Provide the (X, Y) coordinate of the cell's center where the given text is located.  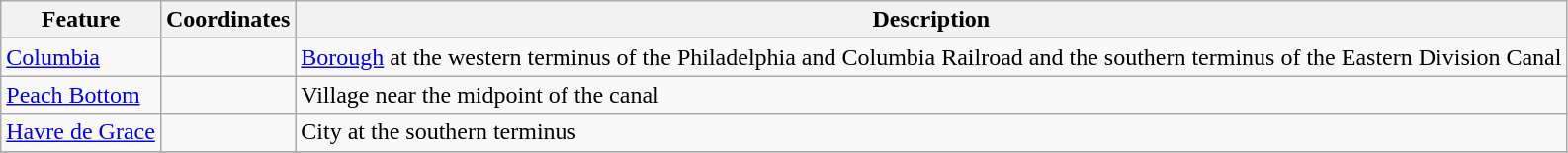
Peach Bottom (81, 95)
Description (931, 20)
City at the southern terminus (931, 132)
Feature (81, 20)
Columbia (81, 57)
Havre de Grace (81, 132)
Borough at the western terminus of the Philadelphia and Columbia Railroad and the southern terminus of the Eastern Division Canal (931, 57)
Coordinates (227, 20)
Village near the midpoint of the canal (931, 95)
